Pinpoint the cell where the given text exists, returning its (x, y) midpoint coordinate. 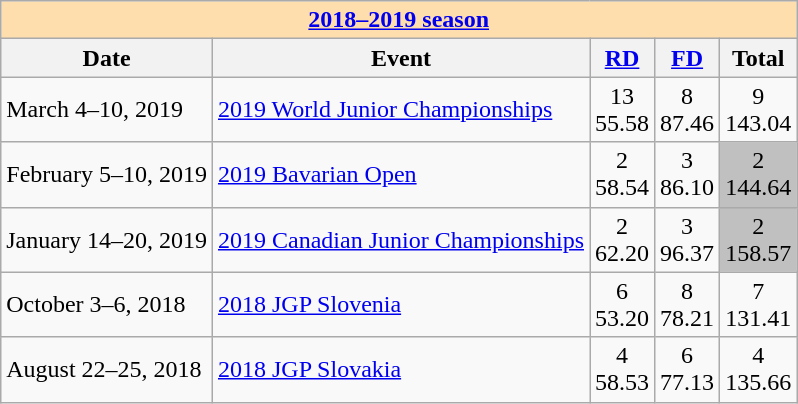
8 78.21 (688, 304)
2018–2019 season (399, 20)
2018 JGP Slovakia (400, 370)
6 77.13 (688, 370)
Event (400, 58)
4 58.53 (622, 370)
13 55.58 (622, 110)
2 144.64 (758, 174)
3 86.10 (688, 174)
2018 JGP Slovenia (400, 304)
2 58.54 (622, 174)
RD (622, 58)
February 5–10, 2019 (107, 174)
2 62.20 (622, 240)
2019 World Junior Championships (400, 110)
2 158.57 (758, 240)
Total (758, 58)
4 135.66 (758, 370)
3 96.37 (688, 240)
2019 Bavarian Open (400, 174)
October 3–6, 2018 (107, 304)
9 143.04 (758, 110)
January 14–20, 2019 (107, 240)
6 53.20 (622, 304)
2019 Canadian Junior Championships (400, 240)
8 87.46 (688, 110)
March 4–10, 2019 (107, 110)
FD (688, 58)
August 22–25, 2018 (107, 370)
Date (107, 58)
7 131.41 (758, 304)
